Scan for the cell matching the given text and deliver its (x, y) coordinate at center. 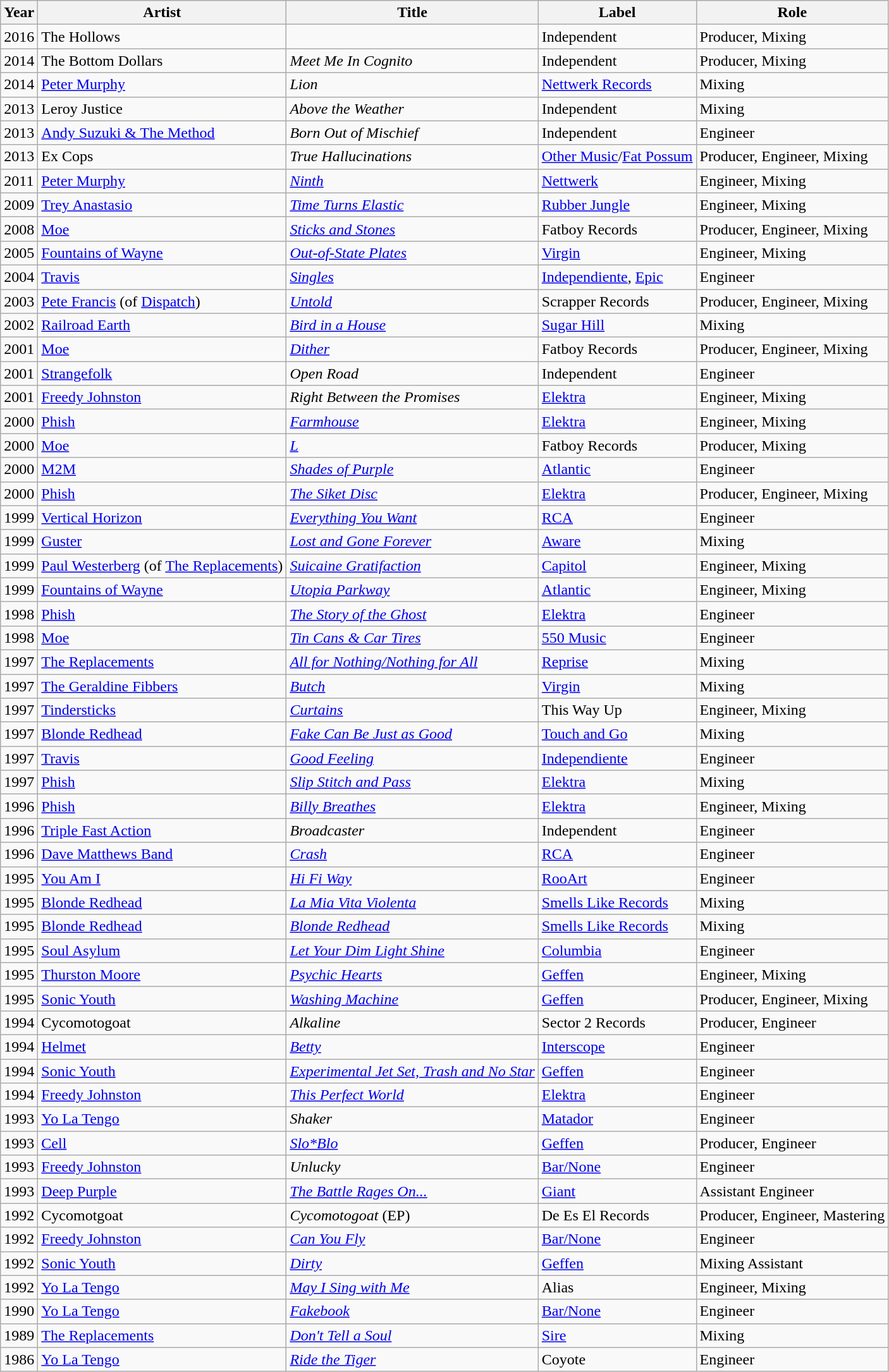
2011 (19, 181)
Coyote (617, 1359)
Right Between the Promises (412, 398)
1989 (19, 1335)
Cell (162, 1143)
Mixing Assistant (792, 1263)
Hi Fi Way (412, 878)
Soul Asylum (162, 950)
Columbia (617, 950)
Matador (617, 1119)
Giant (617, 1191)
Slo*Blo (412, 1143)
Unlucky (412, 1167)
Dirty (412, 1263)
Year (19, 13)
Experimental Jet Set, Trash and No Star (412, 1071)
Helmet (162, 1047)
Cycomotgoat (162, 1215)
Curtains (412, 710)
Crash (412, 854)
Railroad Earth (162, 325)
Producer, Engineer, Mastering (792, 1215)
2016 (19, 37)
Strangefolk (162, 373)
RooArt (617, 878)
Label (617, 13)
Don't Tell a Soul (412, 1335)
Sire (617, 1335)
Independiente, Epic (617, 277)
Ninth (412, 181)
Born Out of Mischief (412, 133)
Above the Weather (412, 109)
You Am I (162, 878)
2003 (19, 301)
Nettwerk Records (617, 85)
Scrapper Records (617, 301)
2004 (19, 277)
L (412, 446)
Alias (617, 1287)
Sector 2 Records (617, 1023)
Shaker (412, 1119)
Time Turns Elastic (412, 205)
Sticks and Stones (412, 229)
Interscope (617, 1047)
Everything You Want (412, 518)
Let Your Dim Light Shine (412, 950)
Independiente (617, 758)
M2M (162, 470)
True Hallucinations (412, 157)
Dave Matthews Band (162, 854)
Lion (412, 85)
May I Sing with Me (412, 1287)
Assistant Engineer (792, 1191)
The Geraldine Fibbers (162, 686)
Role (792, 13)
Fakebook (412, 1311)
Dither (412, 349)
All for Nothing/Nothing for All (412, 662)
Slip Stitch and Pass (412, 782)
1990 (19, 1311)
Triple Fast Action (162, 830)
Good Feeling (412, 758)
The Battle Rages On... (412, 1191)
Cycomotogoat (EP) (412, 1215)
Leroy Justice (162, 109)
Deep Purple (162, 1191)
La Mia Vita Violenta (412, 902)
2002 (19, 325)
Aware (617, 542)
Open Road (412, 373)
1986 (19, 1359)
Cycomotogoat (162, 1023)
Capitol (617, 566)
The Hollows (162, 37)
Meet Me In Cognito (412, 61)
Thurston Moore (162, 974)
Suicaine Gratifaction (412, 566)
Title (412, 13)
Untold (412, 301)
Artist (162, 13)
Can You Fly (412, 1239)
This Perfect World (412, 1095)
Sugar Hill (617, 325)
2005 (19, 253)
Paul Westerberg (of The Replacements) (162, 566)
The Story of the Ghost (412, 614)
Shades of Purple (412, 470)
Out-of-State Plates (412, 253)
Broadcaster (412, 830)
Vertical Horizon (162, 518)
Butch (412, 686)
Reprise (617, 662)
Pete Francis (of Dispatch) (162, 301)
The Siket Disc (412, 494)
Billy Breathes (412, 806)
Betty (412, 1047)
Fake Can Be Just as Good (412, 734)
Tindersticks (162, 710)
Washing Machine (412, 999)
Psychic Hearts (412, 974)
Nettwerk (617, 181)
Lost and Gone Forever (412, 542)
Guster (162, 542)
Trey Anastasio (162, 205)
De Es El Records (617, 1215)
Ride the Tiger (412, 1359)
Tin Cans & Car Tires (412, 638)
Farmhouse (412, 422)
Touch and Go (617, 734)
2008 (19, 229)
Ex Cops (162, 157)
This Way Up (617, 710)
2009 (19, 205)
Rubber Jungle (617, 205)
Other Music/Fat Possum (617, 157)
The Bottom Dollars (162, 61)
Singles (412, 277)
Andy Suzuki & The Method (162, 133)
550 Music (617, 638)
Bird in a House (412, 325)
Alkaline (412, 1023)
Utopia Parkway (412, 590)
